Locate the cell with the specified text and output its (x, y) center coordinate. 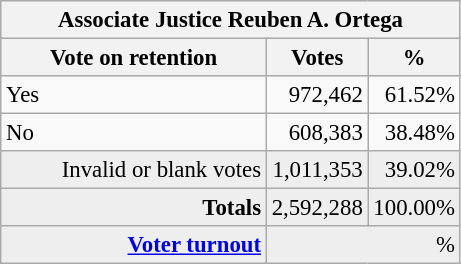
39.02% (414, 170)
100.00% (414, 208)
1,011,353 (317, 170)
Invalid or blank votes (134, 170)
Totals (134, 208)
608,383 (317, 133)
Associate Justice Reuben A. Ortega (231, 20)
61.52% (414, 95)
38.48% (414, 133)
Yes (134, 95)
2,592,288 (317, 208)
972,462 (317, 95)
Voter turnout (134, 245)
Vote on retention (134, 58)
Votes (317, 58)
No (134, 133)
